Identify which cell holds the provided text, then report its [x, y] central coordinate. 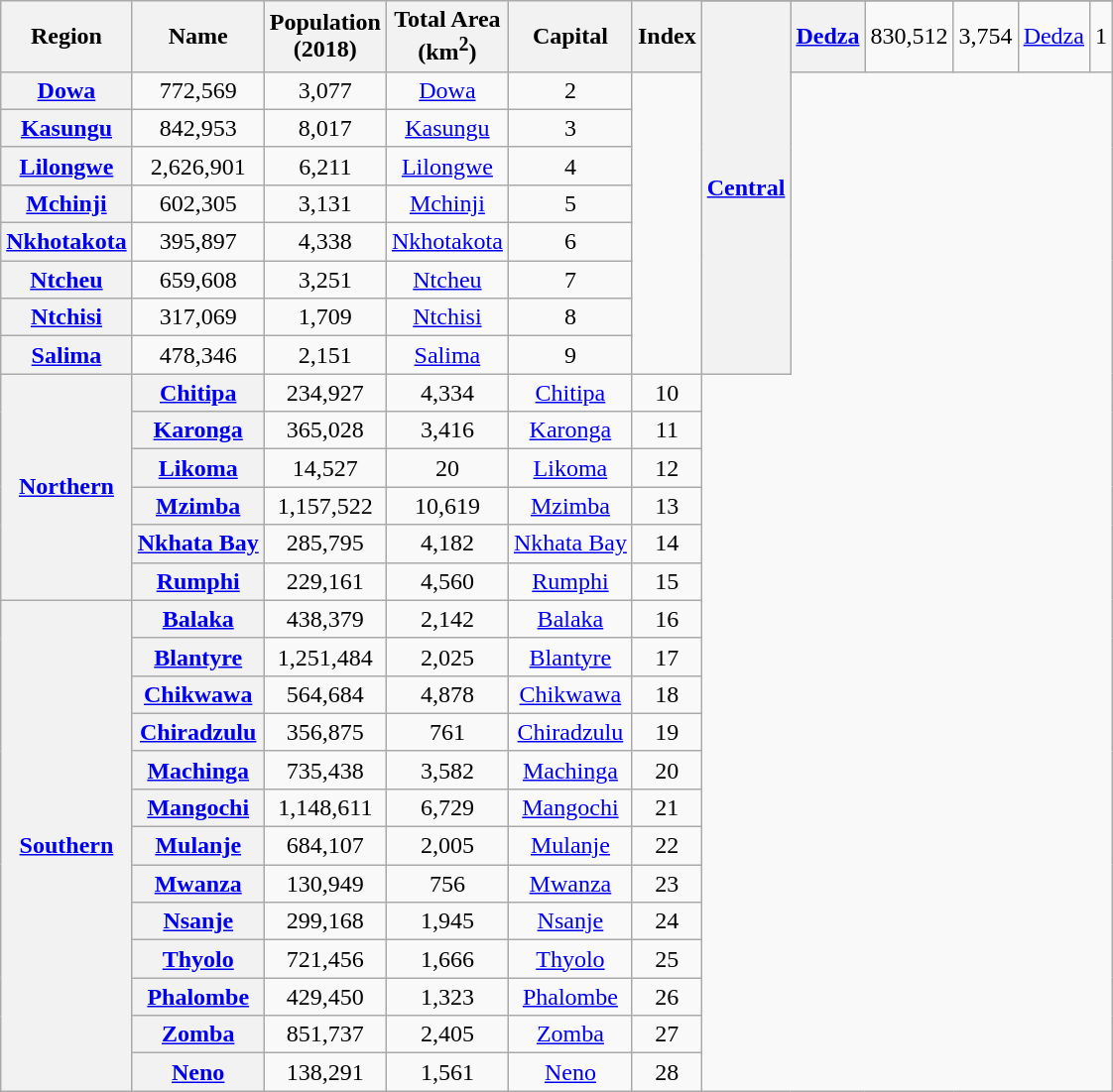
659,608 [198, 280]
27 [667, 1034]
229,161 [325, 581]
478,346 [198, 355]
6,729 [446, 807]
8,017 [325, 128]
7 [569, 280]
3,416 [446, 430]
234,927 [325, 393]
1,251,484 [325, 657]
11 [667, 430]
23 [667, 884]
2,025 [446, 657]
6,211 [325, 166]
16 [667, 619]
18 [667, 694]
2,626,901 [198, 166]
2 [569, 90]
735,438 [325, 770]
4,338 [325, 242]
3,251 [325, 280]
684,107 [325, 846]
25 [667, 959]
602,305 [198, 203]
299,168 [325, 921]
4,334 [446, 393]
356,875 [325, 732]
761 [446, 732]
429,450 [325, 997]
317,069 [198, 317]
17 [667, 657]
Population(2018) [325, 37]
2,405 [446, 1034]
14 [667, 544]
4,560 [446, 581]
Central [746, 187]
3,131 [325, 203]
6 [569, 242]
28 [667, 1072]
Total Area(km2) [446, 37]
1 [1101, 37]
4,182 [446, 544]
4,878 [446, 694]
1,945 [446, 921]
22 [667, 846]
13 [667, 506]
564,684 [325, 694]
1,709 [325, 317]
3,582 [446, 770]
721,456 [325, 959]
10,619 [446, 506]
2,151 [325, 355]
Southern [66, 845]
14,527 [325, 468]
756 [446, 884]
1,666 [446, 959]
2,005 [446, 846]
438,379 [325, 619]
830,512 [909, 37]
9 [569, 355]
Capital [569, 37]
15 [667, 581]
130,949 [325, 884]
138,291 [325, 1072]
26 [667, 997]
21 [667, 807]
8 [569, 317]
285,795 [325, 544]
1,157,522 [325, 506]
Northern [66, 487]
1,148,611 [325, 807]
365,028 [325, 430]
1,561 [446, 1072]
1,323 [446, 997]
3,754 [986, 37]
Name [198, 37]
395,897 [198, 242]
24 [667, 921]
772,569 [198, 90]
5 [569, 203]
842,953 [198, 128]
2,142 [446, 619]
10 [667, 393]
3 [569, 128]
4 [569, 166]
Region [66, 37]
851,737 [325, 1034]
Index [667, 37]
19 [667, 732]
3,077 [325, 90]
12 [667, 468]
